Find where the given text appears and provide that cell's center as [X, Y] coordinate. 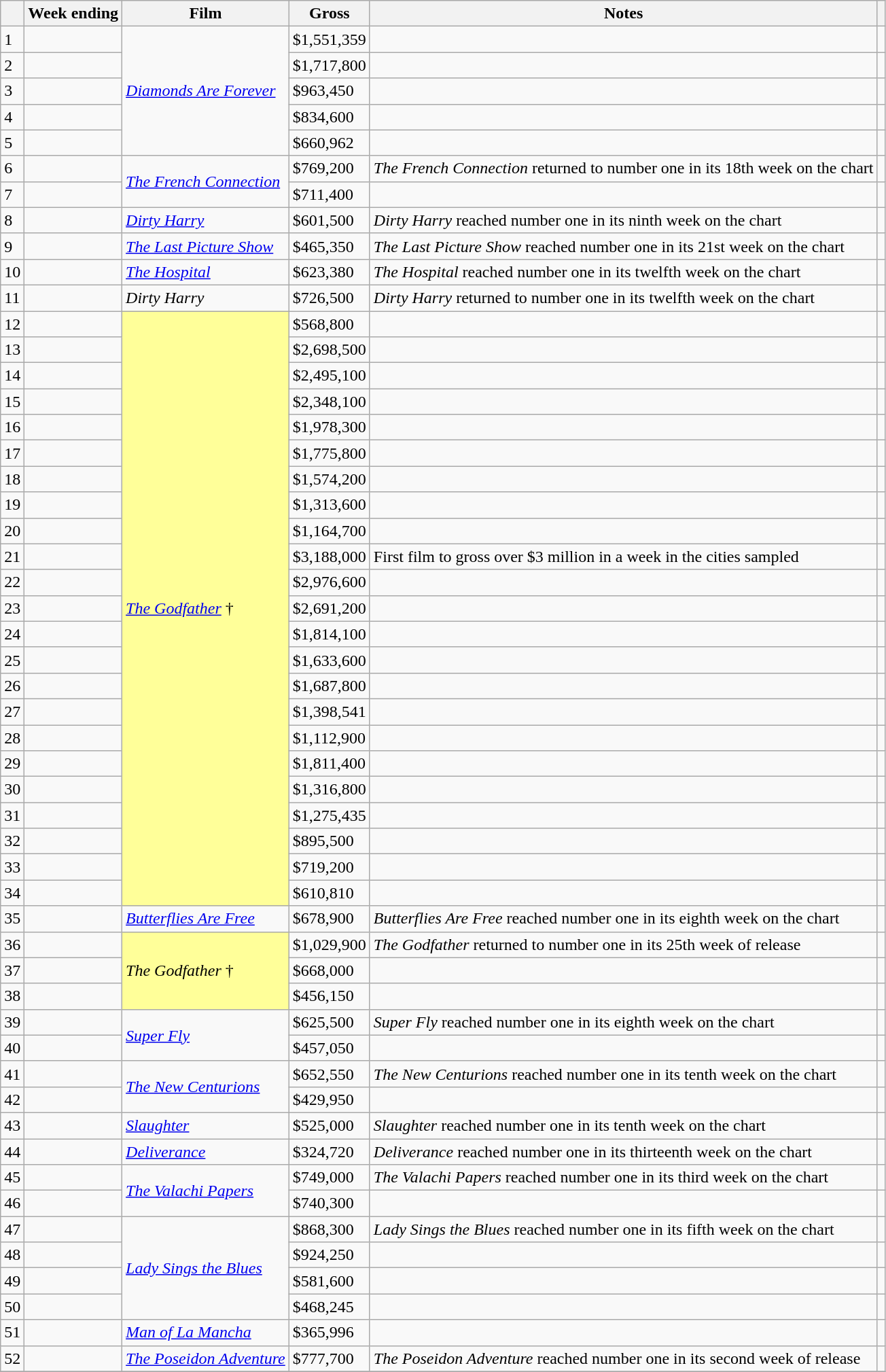
Dirty Harry returned to number one in its twelfth week on the chart [624, 298]
36 [12, 945]
The Valachi Papers reached number one in its third week on the chart [624, 1178]
44 [12, 1152]
Week ending [73, 14]
The Godfather returned to number one in its 25th week of release [624, 945]
38 [12, 996]
Butterflies Are Free reached number one in its eighth week on the chart [624, 919]
Lady Sings the Blues [206, 1268]
$1,112,900 [329, 737]
Notes [624, 14]
26 [12, 686]
The Hospital [206, 272]
$963,450 [329, 91]
49 [12, 1281]
$740,300 [329, 1203]
$1,814,100 [329, 634]
25 [12, 660]
39 [12, 1022]
42 [12, 1100]
$678,900 [329, 919]
52 [12, 1358]
Butterflies Are Free [206, 919]
7 [12, 194]
$1,551,359 [329, 39]
The Valachi Papers [206, 1191]
Deliverance [206, 1152]
The French Connection [206, 181]
$1,978,300 [329, 427]
41 [12, 1074]
35 [12, 919]
The Hospital reached number one in its twelfth week on the chart [624, 272]
$1,313,600 [329, 505]
11 [12, 298]
27 [12, 711]
The New Centurions [206, 1087]
Lady Sings the Blues reached number one in its fifth week on the chart [624, 1229]
37 [12, 970]
$1,164,700 [329, 531]
$581,600 [329, 1281]
$868,300 [329, 1229]
$525,000 [329, 1125]
$1,775,800 [329, 453]
$468,245 [329, 1307]
$2,691,200 [329, 608]
18 [12, 479]
Gross [329, 14]
3 [12, 91]
Deliverance reached number one in its thirteenth week on the chart [624, 1152]
45 [12, 1178]
43 [12, 1125]
34 [12, 893]
15 [12, 402]
$660,962 [329, 143]
$429,950 [329, 1100]
$1,275,435 [329, 815]
47 [12, 1229]
$2,976,600 [329, 582]
$834,600 [329, 117]
9 [12, 246]
Super Fly [206, 1035]
51 [12, 1333]
Man of La Mancha [206, 1333]
The New Centurions reached number one in its tenth week on the chart [624, 1074]
Super Fly reached number one in its eighth week on the chart [624, 1022]
$324,720 [329, 1152]
16 [12, 427]
$895,500 [329, 841]
$568,800 [329, 324]
Diamonds Are Forever [206, 91]
5 [12, 143]
$749,000 [329, 1178]
$2,698,500 [329, 350]
$3,188,000 [329, 557]
2 [12, 65]
The Last Picture Show reached number one in its 21st week on the chart [624, 246]
32 [12, 841]
21 [12, 557]
23 [12, 608]
50 [12, 1307]
$2,495,100 [329, 376]
The Poseidon Adventure [206, 1358]
First film to gross over $3 million in a week in the cities sampled [624, 557]
19 [12, 505]
$777,700 [329, 1358]
30 [12, 790]
Slaughter [206, 1125]
12 [12, 324]
$769,200 [329, 169]
24 [12, 634]
$668,000 [329, 970]
$1,574,200 [329, 479]
46 [12, 1203]
$610,810 [329, 893]
1 [12, 39]
$1,633,600 [329, 660]
$711,400 [329, 194]
6 [12, 169]
Dirty Harry reached number one in its ninth week on the chart [624, 220]
28 [12, 737]
Film [206, 14]
20 [12, 531]
$623,380 [329, 272]
$465,350 [329, 246]
$365,996 [329, 1333]
$1,316,800 [329, 790]
40 [12, 1048]
13 [12, 350]
$2,348,100 [329, 402]
$1,687,800 [329, 686]
17 [12, 453]
14 [12, 376]
8 [12, 220]
33 [12, 867]
The Poseidon Adventure reached number one in its second week of release [624, 1358]
Slaughter reached number one in its tenth week on the chart [624, 1125]
10 [12, 272]
$726,500 [329, 298]
$1,398,541 [329, 711]
48 [12, 1255]
22 [12, 582]
4 [12, 117]
$719,200 [329, 867]
$652,550 [329, 1074]
$1,811,400 [329, 764]
$625,500 [329, 1022]
29 [12, 764]
$457,050 [329, 1048]
$1,717,800 [329, 65]
$1,029,900 [329, 945]
The French Connection returned to number one in its 18th week on the chart [624, 169]
31 [12, 815]
$924,250 [329, 1255]
$456,150 [329, 996]
The Last Picture Show [206, 246]
$601,500 [329, 220]
